Output the [x, y] coordinate of the center of the cell containing the given text.  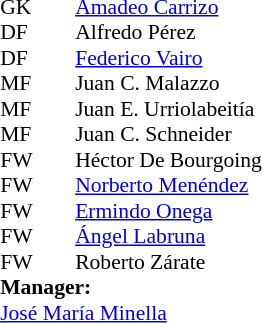
Héctor De Bourgoing [168, 160]
Juan E. Urriolabeitía [168, 109]
Ermindo Onega [168, 211]
Norberto Menéndez [168, 185]
Juan C. Malazzo [168, 83]
Ángel Labruna [168, 237]
Manager: [131, 287]
Juan C. Schneider [168, 135]
Alfredo Pérez [168, 33]
Federico Vairo [168, 58]
Roberto Zárate [168, 262]
